Detect which cell encompasses the target text, then output its [X, Y] center coordinate. 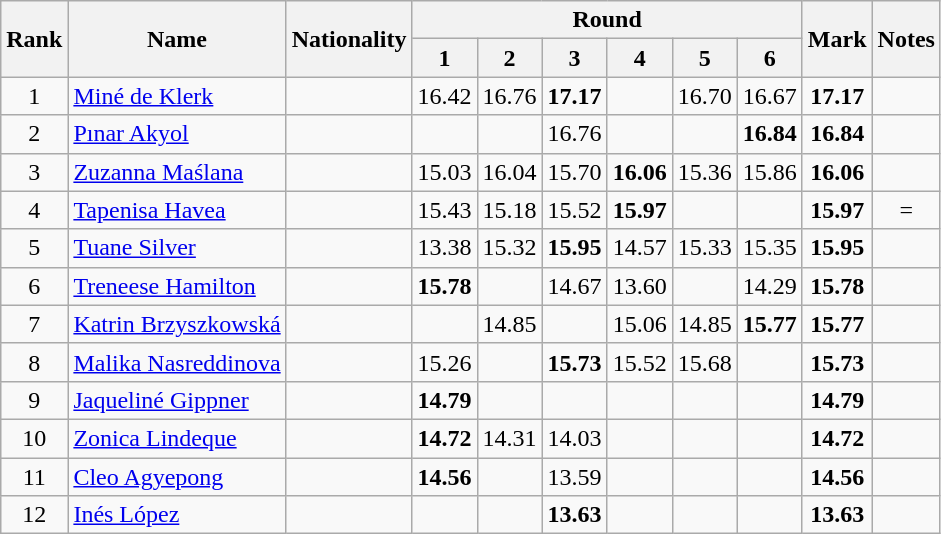
Round [607, 20]
13.59 [574, 477]
15.35 [770, 248]
Cleo Agyepong [177, 477]
13.38 [444, 248]
9 [34, 400]
15.86 [770, 172]
16.70 [704, 96]
15.36 [704, 172]
16.42 [444, 96]
Nationality [349, 39]
Miné de Klerk [177, 96]
Mark [837, 39]
16.04 [510, 172]
15.33 [704, 248]
Notes [906, 39]
14.29 [770, 286]
12 [34, 515]
15.68 [704, 362]
Treneese Hamilton [177, 286]
16.67 [770, 96]
Malika Nasreddinova [177, 362]
15.26 [444, 362]
8 [34, 362]
13.60 [640, 286]
Tuane Silver [177, 248]
11 [34, 477]
14.31 [510, 438]
Zuzanna Maślana [177, 172]
Inés López [177, 515]
14.03 [574, 438]
Tapenisa Havea [177, 210]
15.70 [574, 172]
14.57 [640, 248]
15.18 [510, 210]
15.32 [510, 248]
= [906, 210]
15.06 [640, 324]
Katrin Brzyszkowská [177, 324]
Jaqueliné Gippner [177, 400]
Zonica Lindeque [177, 438]
Pınar Akyol [177, 134]
15.43 [444, 210]
7 [34, 324]
14.67 [574, 286]
10 [34, 438]
Rank [34, 39]
15.03 [444, 172]
Name [177, 39]
